From the cell containing the given text, extract its center point as (X, Y) coordinate. 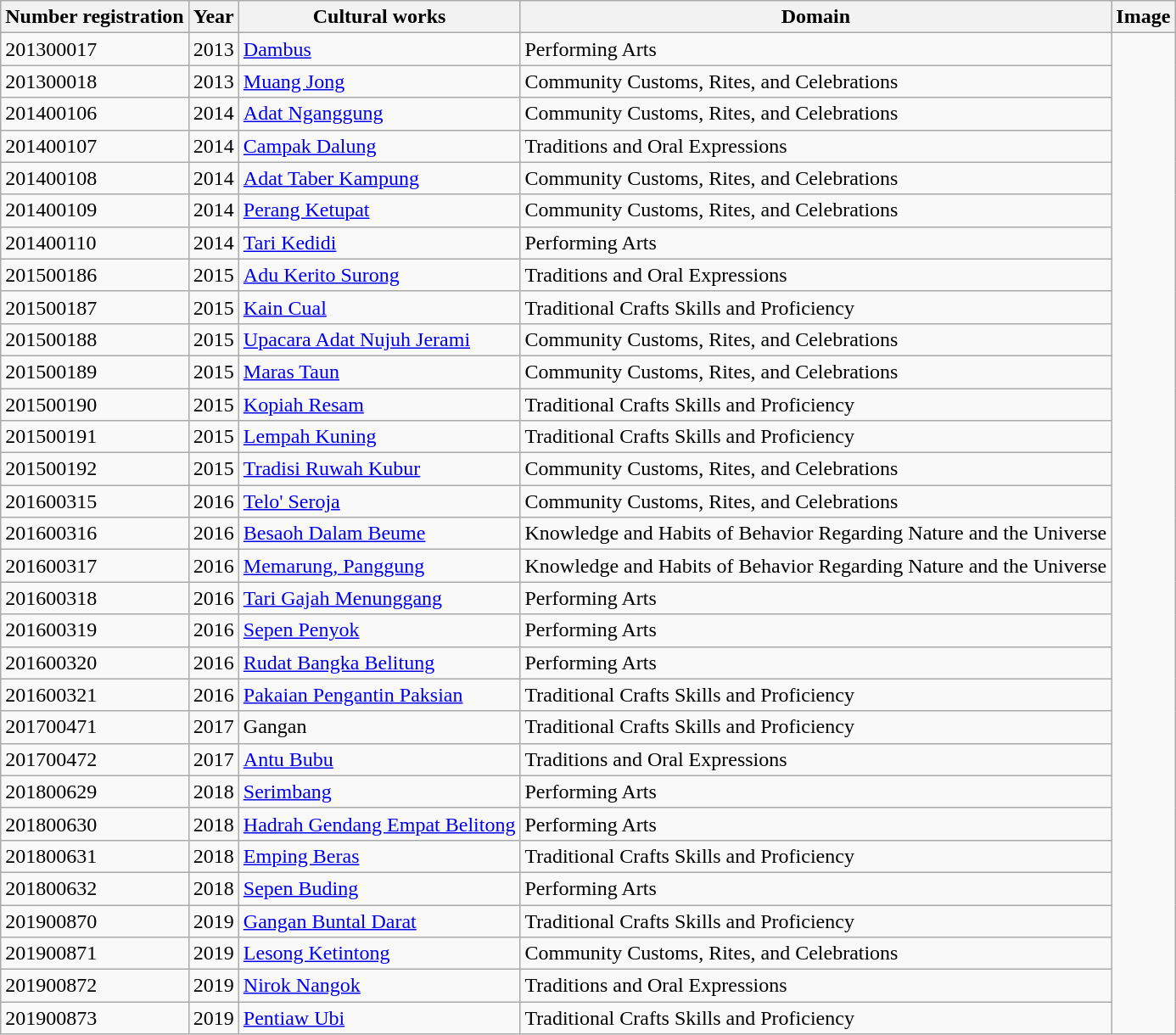
Adat Taber Kampung (379, 178)
201500192 (95, 469)
201400110 (95, 243)
Sepen Buding (379, 888)
Tari Kedidi (379, 243)
201900870 (95, 920)
201500188 (95, 339)
Pakaian Pengantin Paksian (379, 695)
201700472 (95, 759)
201600319 (95, 630)
201600315 (95, 501)
Nirok Nangok (379, 986)
201400109 (95, 210)
201300017 (95, 49)
Adat Nganggung (379, 114)
Telo' Seroja (379, 501)
Perang Ketupat (379, 210)
201800630 (95, 824)
Rudat Bangka Belitung (379, 663)
Besaoh Dalam Beume (379, 534)
201600316 (95, 534)
201500187 (95, 307)
Year (214, 17)
Cultural works (379, 17)
201500191 (95, 437)
Upacara Adat Nujuh Jerami (379, 339)
Tradisi Ruwah Kubur (379, 469)
Gangan (379, 727)
201600321 (95, 695)
201400108 (95, 178)
201500189 (95, 372)
Serimbang (379, 792)
201400106 (95, 114)
Lempah Kuning (379, 437)
Gangan Buntal Darat (379, 920)
Antu Bubu (379, 759)
201500186 (95, 275)
201500190 (95, 405)
Muang Jong (379, 81)
Hadrah Gendang Empat Belitong (379, 824)
201900871 (95, 954)
201800631 (95, 856)
Sepen Penyok (379, 630)
Pentiaw Ubi (379, 1018)
Adu Kerito Surong (379, 275)
201900873 (95, 1018)
Campak Dalung (379, 146)
Number registration (95, 17)
201600318 (95, 598)
Lesong Ketintong (379, 954)
Dambus (379, 49)
Kopiah Resam (379, 405)
Maras Taun (379, 372)
Domain (816, 17)
201700471 (95, 727)
201300018 (95, 81)
201900872 (95, 986)
201800629 (95, 792)
201800632 (95, 888)
201400107 (95, 146)
201600320 (95, 663)
Memarung, Panggung (379, 566)
Image (1144, 17)
Emping Beras (379, 856)
201600317 (95, 566)
Kain Cual (379, 307)
Tari Gajah Menunggang (379, 598)
